Locate the cell with the specified text and output its [X, Y] center coordinate. 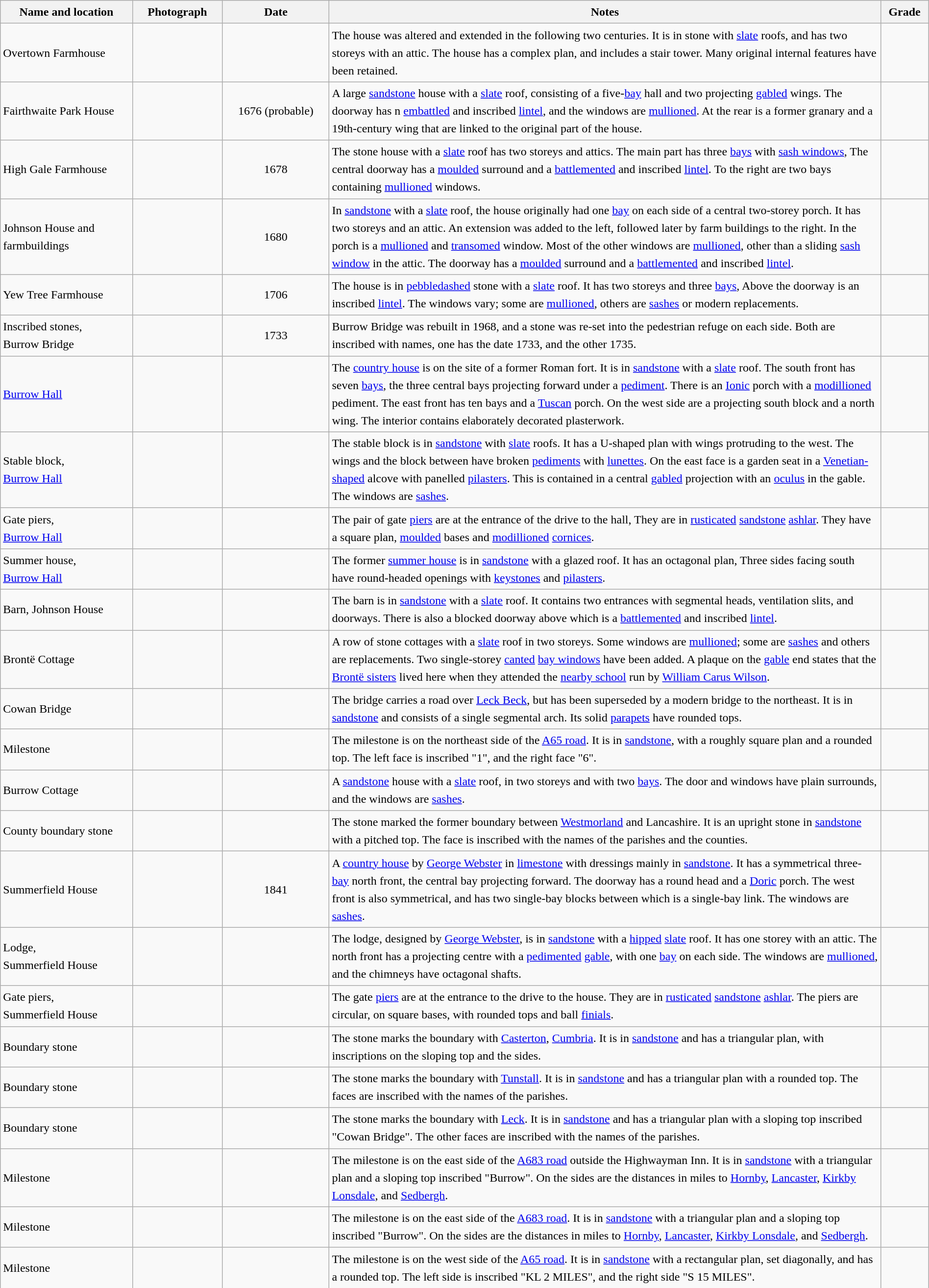
Photograph [177, 12]
Name and location [67, 12]
Summerfield House [67, 889]
Stable block,Burrow Hall [67, 470]
1676 (probable) [276, 111]
1678 [276, 170]
Inscribed stones,Burrow Bridge [67, 335]
Fairthwaite Park House [67, 111]
Gate piers,Burrow Hall [67, 528]
1733 [276, 335]
Overtown Farmhouse [67, 53]
Barn, Johnson House [67, 610]
High Gale Farmhouse [67, 170]
County boundary stone [67, 831]
Summer house,Burrow Hall [67, 569]
Notes [605, 12]
1841 [276, 889]
1706 [276, 295]
Lodge,Summerfield House [67, 957]
Yew Tree Farmhouse [67, 295]
Gate piers,Summerfield House [67, 1006]
Brontë Cottage [67, 660]
A sandstone house with a slate roof, in two storeys and with two bays. The door and windows have plain surrounds, and the windows are sashes. [605, 790]
Cowan Bridge [67, 709]
Burrow Cottage [67, 790]
Burrow Hall [67, 394]
Johnson House and farmbuildings [67, 236]
Grade [905, 12]
Date [276, 12]
1680 [276, 236]
